For the text-containing cell, return its midpoint in (X, Y) coordinate format. 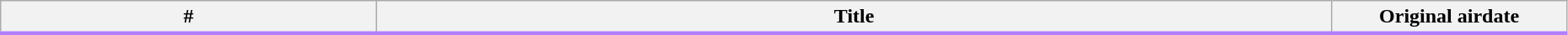
Original airdate (1449, 17)
Title (854, 17)
# (189, 17)
